Provide the (x, y) coordinate of the cell's center where the given text is located.  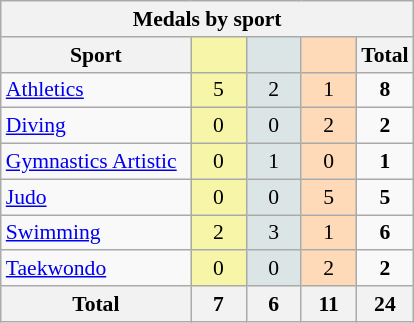
Taekwondo (96, 269)
24 (384, 304)
11 (328, 304)
7 (218, 304)
Sport (96, 55)
3 (274, 233)
Judo (96, 197)
Athletics (96, 90)
Medals by sport (208, 19)
Diving (96, 126)
Swimming (96, 233)
8 (384, 90)
Gymnastics Artistic (96, 162)
